Determine the (X, Y) coordinate at the center of the cell enclosing the given text.  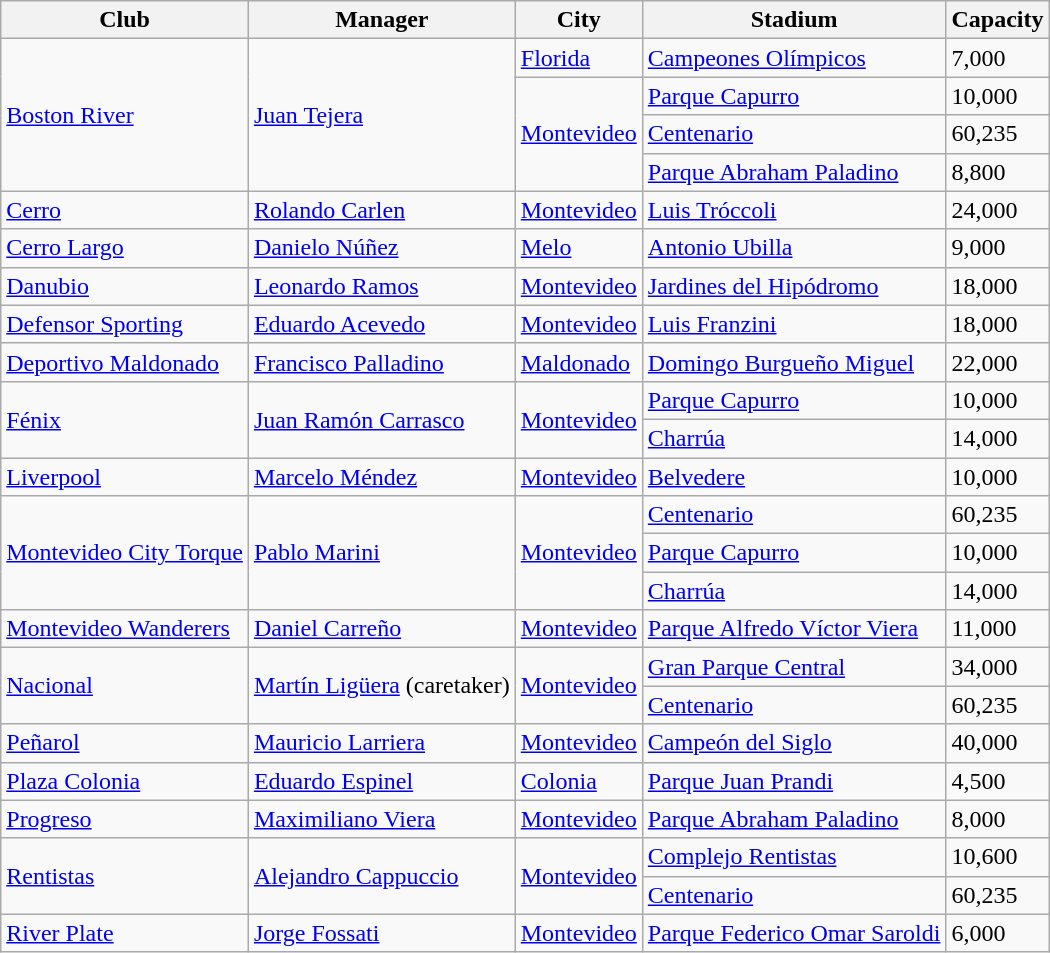
7,000 (998, 58)
Eduardo Espinel (382, 781)
Cerro (125, 210)
Stadium (794, 20)
Fénix (125, 419)
Antonio Ubilla (794, 248)
Liverpool (125, 477)
Domingo Burgueño Miguel (794, 362)
9,000 (998, 248)
Leonardo Ramos (382, 286)
Juan Tejera (382, 115)
Pablo Marini (382, 553)
Alejandro Cappuccio (382, 876)
Montevideo City Torque (125, 553)
Capacity (998, 20)
Peñarol (125, 743)
34,000 (998, 667)
Manager (382, 20)
Gran Parque Central (794, 667)
10,600 (998, 857)
Jardines del Hipódromo (794, 286)
Danubio (125, 286)
Cerro Largo (125, 248)
Luis Franzini (794, 324)
River Plate (125, 933)
Campeón del Siglo (794, 743)
Martín Ligüera (caretaker) (382, 686)
Melo (578, 248)
Parque Federico Omar Saroldi (794, 933)
Complejo Rentistas (794, 857)
Maldonado (578, 362)
Luis Tróccoli (794, 210)
Belvedere (794, 477)
Mauricio Larriera (382, 743)
22,000 (998, 362)
Francisco Palladino (382, 362)
Eduardo Acevedo (382, 324)
40,000 (998, 743)
Boston River (125, 115)
Marcelo Méndez (382, 477)
Plaza Colonia (125, 781)
6,000 (998, 933)
Juan Ramón Carrasco (382, 419)
11,000 (998, 629)
Deportivo Maldonado (125, 362)
City (578, 20)
Progreso (125, 819)
Campeones Olímpicos (794, 58)
Rentistas (125, 876)
Parque Juan Prandi (794, 781)
Colonia (578, 781)
Danielo Núñez (382, 248)
Parque Alfredo Víctor Viera (794, 629)
4,500 (998, 781)
24,000 (998, 210)
Montevideo Wanderers (125, 629)
8,800 (998, 172)
Defensor Sporting (125, 324)
Club (125, 20)
Nacional (125, 686)
Florida (578, 58)
Rolando Carlen (382, 210)
8,000 (998, 819)
Jorge Fossati (382, 933)
Maximiliano Viera (382, 819)
Daniel Carreño (382, 629)
